Extract the [x, y] coordinate from the center of the cell holding the provided text.  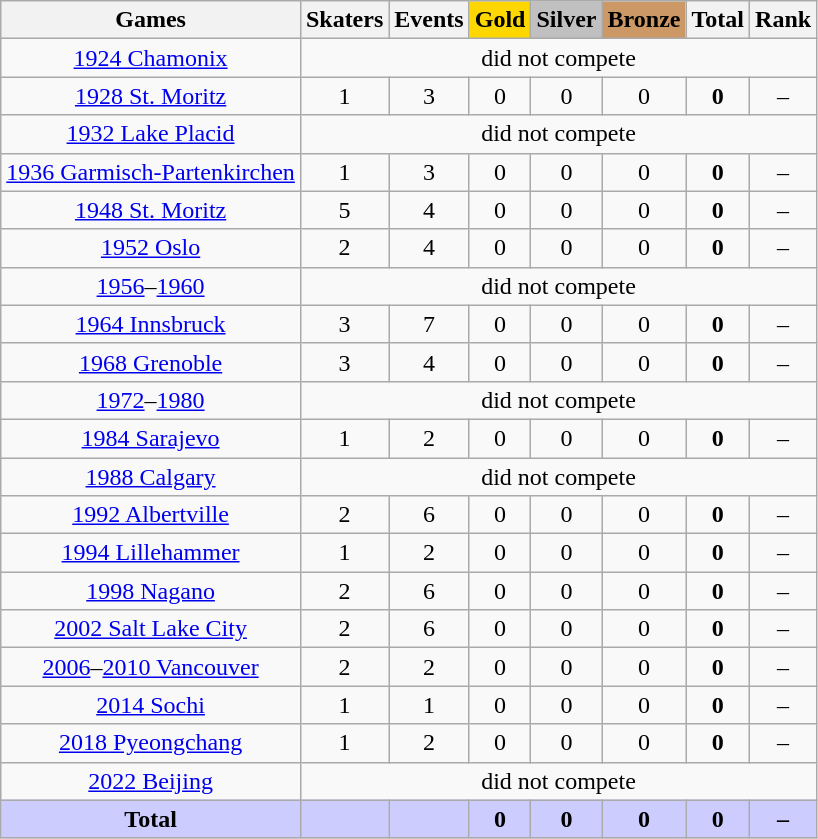
1928 St. Moritz [151, 96]
1972–1980 [151, 400]
1992 Albertville [151, 515]
1948 St. Moritz [151, 210]
5 [344, 210]
1984 Sarajevo [151, 438]
Silver [566, 20]
1964 Innsbruck [151, 324]
2022 Beijing [151, 781]
1936 Garmisch-Partenkirchen [151, 172]
Skaters [344, 20]
2002 Salt Lake City [151, 629]
2018 Pyeongchang [151, 743]
1956–1960 [151, 286]
1924 Chamonix [151, 58]
1952 Oslo [151, 248]
2006–2010 Vancouver [151, 667]
1988 Calgary [151, 477]
1998 Nagano [151, 591]
1994 Lillehammer [151, 553]
1932 Lake Placid [151, 134]
Games [151, 20]
Bronze [644, 20]
Gold [500, 20]
Rank [784, 20]
Events [429, 20]
1968 Grenoble [151, 362]
7 [429, 324]
2014 Sochi [151, 705]
